Return [X, Y] of the center of cell containing provided text 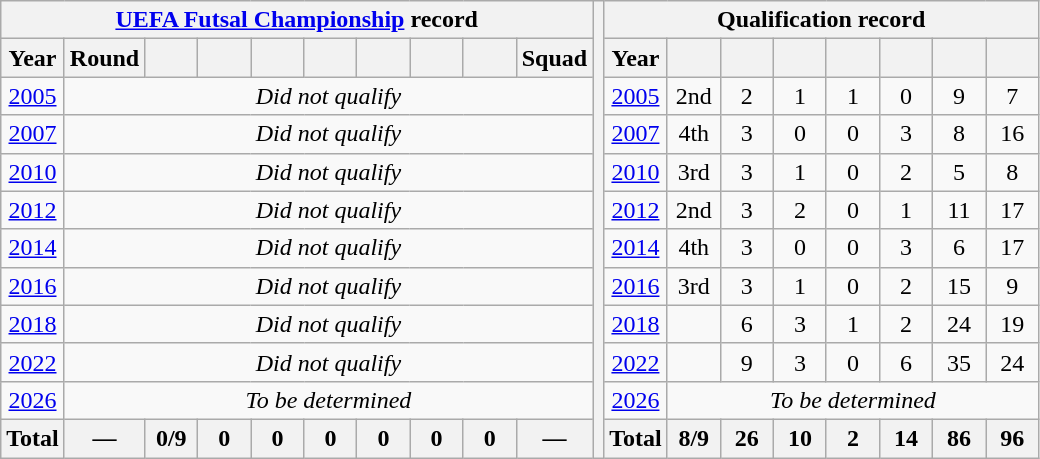
10 [800, 438]
16 [1012, 134]
26 [746, 438]
UEFA Futsal Championship record [297, 20]
8/9 [694, 438]
Squad [554, 58]
11 [960, 210]
7 [1012, 96]
Round [104, 58]
14 [906, 438]
5 [960, 172]
19 [1012, 324]
15 [960, 286]
86 [960, 438]
0/9 [172, 438]
Qualification record [822, 20]
96 [1012, 438]
35 [960, 362]
